Search for the cell housing the specified text and yield its [X, Y] center coordinate. 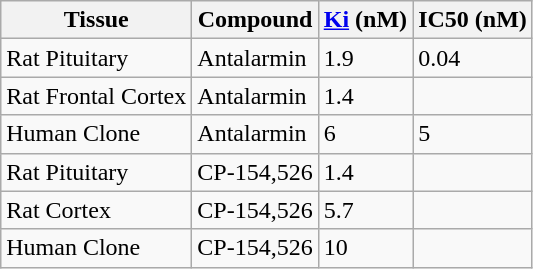
Rat Cortex [96, 210]
Rat Frontal Cortex [96, 96]
5 [473, 134]
10 [365, 248]
0.04 [473, 58]
Ki (nM) [365, 20]
6 [365, 134]
Compound [255, 20]
IC50 (nM) [473, 20]
Tissue [96, 20]
5.7 [365, 210]
1.9 [365, 58]
